Pinpoint the cell where the given text exists, returning its [X, Y] midpoint coordinate. 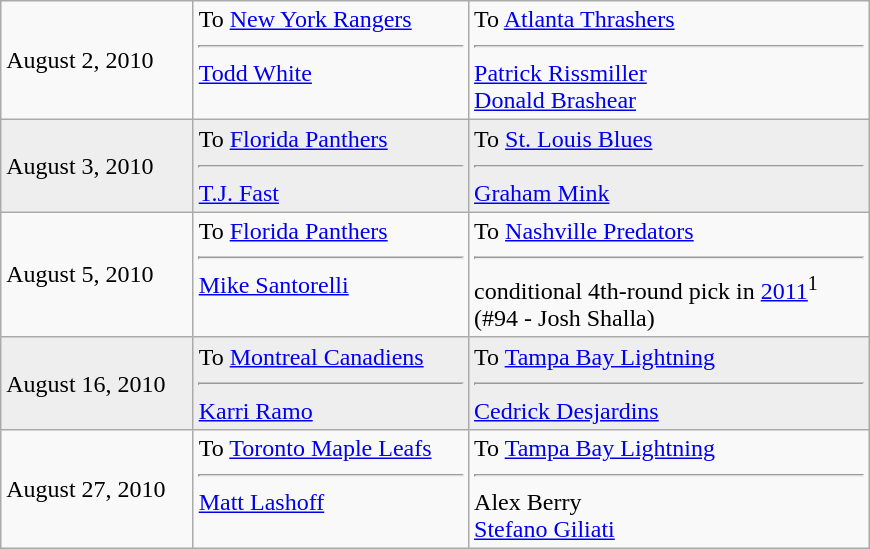
August 3, 2010 [97, 166]
To Tampa Bay LightningAlex BerryStefano Giliati [670, 488]
August 2, 2010 [97, 60]
To St. Louis BluesGraham Mink [670, 166]
To New York RangersTodd White [330, 60]
To Nashville Predatorsconditional 4th-round pick in 20111(#94 - Josh Shalla) [670, 275]
To Montreal CanadiensKarri Ramo [330, 383]
To Tampa Bay LightningCedrick Desjardins [670, 383]
August 27, 2010 [97, 488]
August 5, 2010 [97, 275]
August 16, 2010 [97, 383]
To Toronto Maple LeafsMatt Lashoff [330, 488]
To Florida PanthersMike Santorelli [330, 275]
To Florida PanthersT.J. Fast [330, 166]
To Atlanta ThrashersPatrick RissmillerDonald Brashear [670, 60]
